Identify which cell holds the provided text, then report its (X, Y) central coordinate. 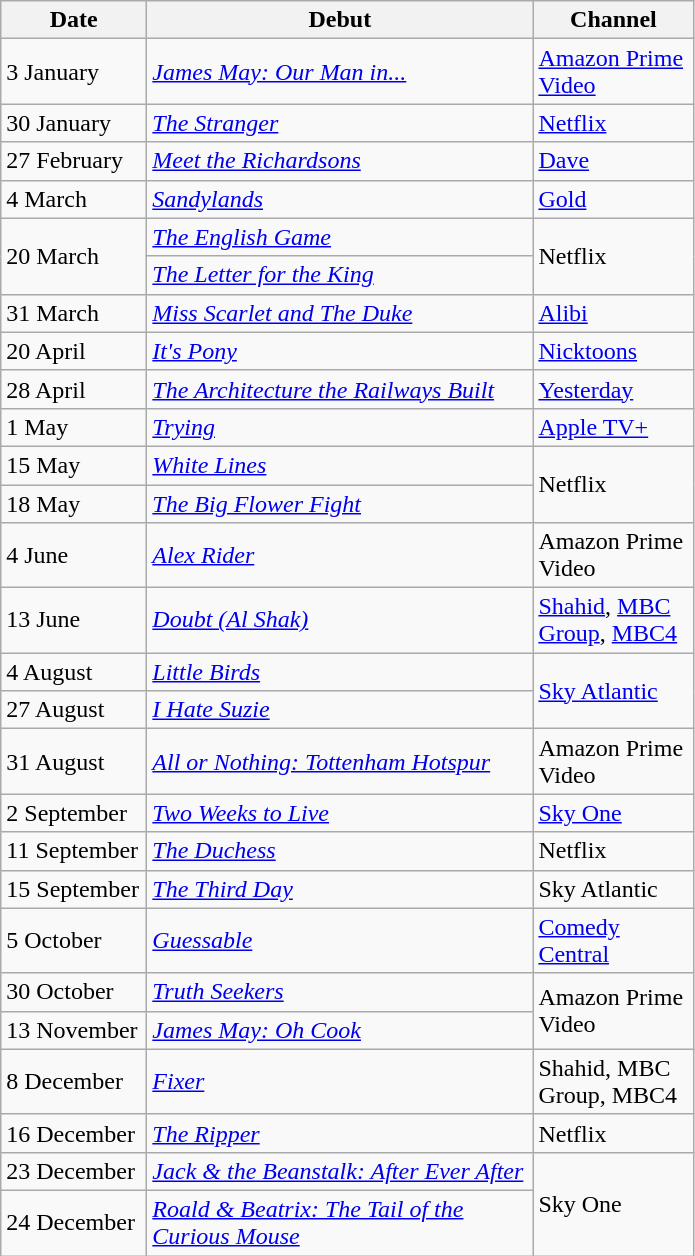
Jack & the Beanstalk: After Ever After (340, 1171)
Channel (614, 20)
James May: Our Man in... (340, 72)
4 June (74, 556)
The Stranger (340, 123)
8 December (74, 1082)
Fixer (340, 1082)
It's Pony (340, 351)
Trying (340, 427)
The Duchess (340, 851)
Yesterday (614, 389)
13 June (74, 620)
I Hate Suzie (340, 710)
4 March (74, 199)
Date (74, 20)
16 December (74, 1133)
30 October (74, 992)
Meet the Richardsons (340, 161)
4 August (74, 672)
28 April (74, 389)
The Ripper (340, 1133)
15 May (74, 465)
Dave (614, 161)
All or Nothing: Tottenham Hotspur (340, 762)
20 April (74, 351)
Nicktoons (614, 351)
The Letter for the King (340, 275)
Roald & Beatrix: The Tail of the Curious Mouse (340, 1222)
27 February (74, 161)
20 March (74, 256)
18 May (74, 503)
White Lines (340, 465)
13 November (74, 1030)
Apple TV+ (614, 427)
The Architecture the Railways Built (340, 389)
James May: Oh Cook (340, 1030)
15 September (74, 889)
Miss Scarlet and The Duke (340, 313)
30 January (74, 123)
The Big Flower Fight (340, 503)
5 October (74, 940)
Alibi (614, 313)
Gold (614, 199)
Doubt (Al Shak) (340, 620)
27 August (74, 710)
Sandylands (340, 199)
31 March (74, 313)
The Third Day (340, 889)
31 August (74, 762)
2 September (74, 813)
Alex Rider (340, 556)
Little Birds (340, 672)
11 September (74, 851)
24 December (74, 1222)
The English Game (340, 237)
Comedy Central (614, 940)
Two Weeks to Live (340, 813)
Guessable (340, 940)
Truth Seekers (340, 992)
3 January (74, 72)
Debut (340, 20)
23 December (74, 1171)
1 May (74, 427)
